Locate the cell with the specified text and output its (x, y) center coordinate. 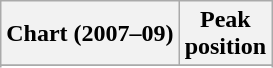
Chart (2007–09) (90, 34)
Peakposition (225, 34)
